Capture the cell that displays the provided text and extract its [x, y] central coordinate. 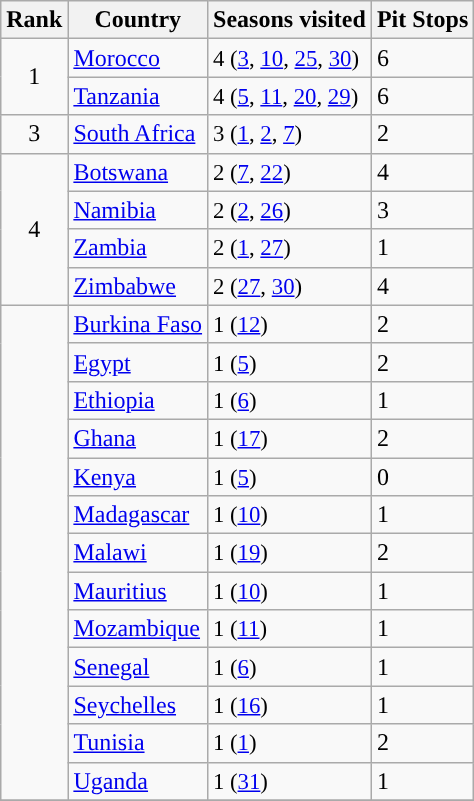
Zambia [138, 248]
Namibia [138, 210]
2 (1, 27) [290, 248]
1 (1) [290, 743]
Senegal [138, 667]
2 (7, 22) [290, 172]
Pit Stops [422, 20]
1 (16) [290, 705]
2 (27, 30) [290, 286]
Morocco [138, 58]
Malawi [138, 553]
1 (31) [290, 781]
Botswana [138, 172]
Mozambique [138, 629]
4 (3, 10, 25, 30) [290, 58]
4 (5, 11, 20, 29) [290, 96]
0 [422, 477]
Country [138, 20]
Rank [34, 20]
Seasons visited [290, 20]
Tanzania [138, 96]
Kenya [138, 477]
Zimbabwe [138, 286]
Ghana [138, 438]
Egypt [138, 362]
Ethiopia [138, 400]
1 (19) [290, 553]
Burkina Faso [138, 324]
Seychelles [138, 705]
1 (17) [290, 438]
Madagascar [138, 515]
3 (1, 2, 7) [290, 134]
Mauritius [138, 591]
Uganda [138, 781]
1 (11) [290, 629]
2 (2, 26) [290, 210]
1 (12) [290, 324]
South Africa [138, 134]
Tunisia [138, 743]
